Scan for the cell matching the given text and deliver its [X, Y] coordinate at center. 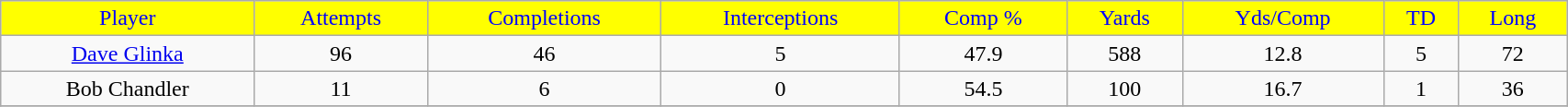
46 [544, 53]
1 [1421, 89]
6 [544, 89]
36 [1513, 89]
16.7 [1282, 89]
Interceptions [781, 18]
588 [1125, 53]
Yds/Comp [1282, 18]
Long [1513, 18]
11 [342, 89]
0 [781, 89]
Dave Glinka [128, 53]
72 [1513, 53]
Completions [544, 18]
Attempts [342, 18]
47.9 [983, 53]
Bob Chandler [128, 89]
96 [342, 53]
12.8 [1282, 53]
54.5 [983, 89]
Yards [1125, 18]
TD [1421, 18]
Player [128, 18]
100 [1125, 89]
Comp % [983, 18]
